Pinpoint the cell where the given text exists, returning its (X, Y) midpoint coordinate. 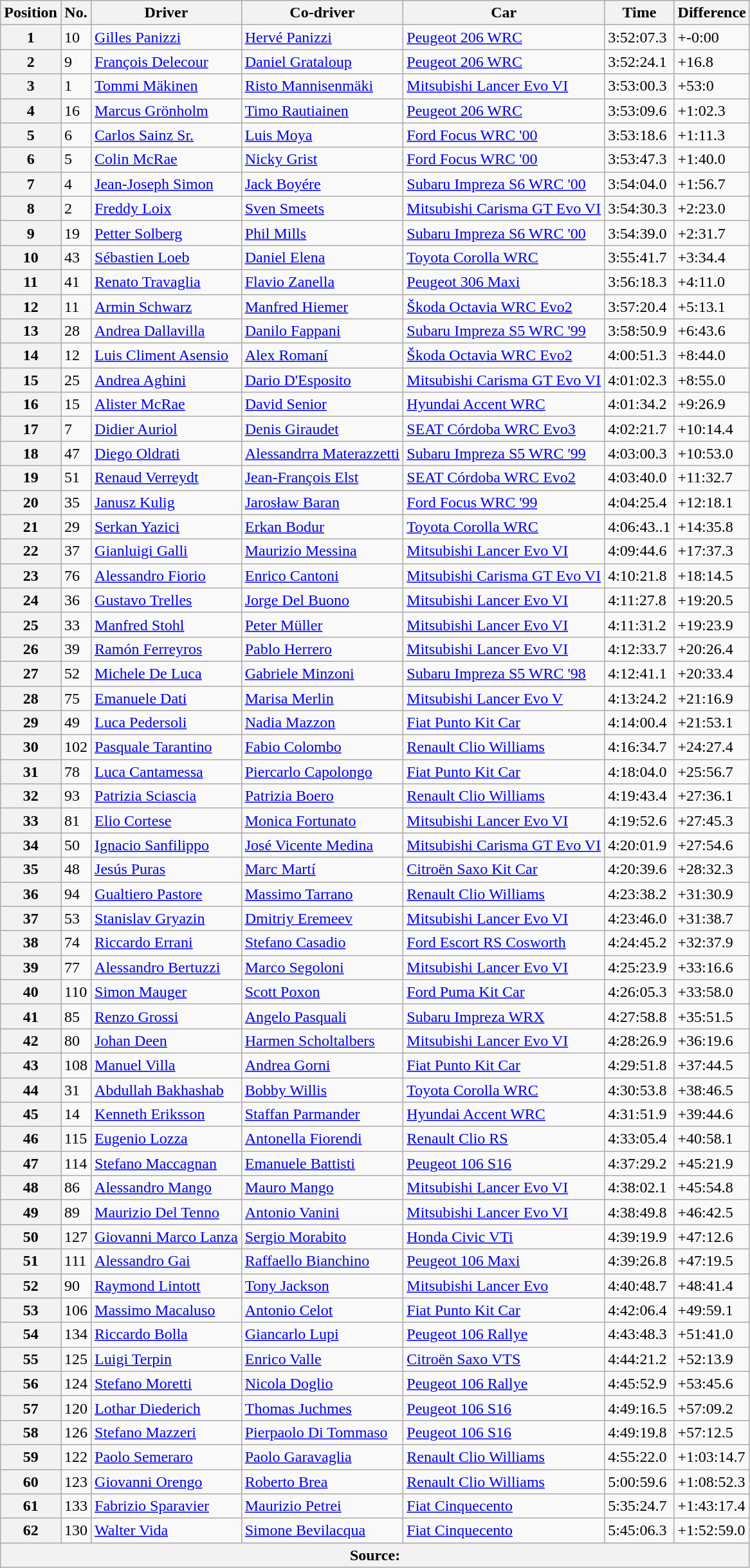
4:31:51.9 (639, 1115)
86 (76, 1188)
61 (31, 1506)
+1:11.3 (711, 135)
Stanislav Gryazin (167, 918)
4:40:48.7 (639, 1286)
Fabio Colombo (322, 747)
Marc Martí (322, 870)
+49:59.1 (711, 1310)
75 (76, 698)
Serkan Yazici (167, 527)
Renault Clio RS (504, 1139)
133 (76, 1506)
Antonio Celot (322, 1310)
+10:53.0 (711, 453)
+21:16.9 (711, 698)
Patrizia Boero (322, 796)
Renato Travaglia (167, 282)
Alessandrra Materazzetti (322, 453)
Subaru Impreza WRX (504, 1016)
Sergio Morabito (322, 1237)
Abdullah Bakhashab (167, 1090)
+1:08:52.3 (711, 1481)
93 (76, 796)
81 (76, 821)
4:01:34.2 (639, 405)
Nicky Grist (322, 160)
4:42:06.4 (639, 1310)
Co-driver (322, 13)
123 (76, 1481)
Monica Fortunato (322, 821)
Stefano Mazzeri (167, 1432)
3:55:41.7 (639, 257)
Enrico Valle (322, 1359)
77 (76, 967)
+53:45.6 (711, 1383)
3:52:07.3 (639, 37)
4:09:44.6 (639, 551)
Gualtiero Pastore (167, 894)
Pasquale Tarantino (167, 747)
4:11:31.2 (639, 624)
Gilles Panizzi (167, 37)
Andrea Aghini (167, 380)
Tony Jackson (322, 1286)
4:02:21.7 (639, 429)
Timo Rautiainen (322, 111)
+21:53.1 (711, 723)
Riccardo Bolla (167, 1335)
Petter Solberg (167, 233)
+1:56.7 (711, 184)
Piercarlo Capolongo (322, 772)
Nadia Mazzon (322, 723)
+57:09.2 (711, 1408)
Denis Giraudet (322, 429)
59 (31, 1457)
3:54:39.0 (639, 233)
94 (76, 894)
+20:33.4 (711, 673)
SEAT Córdoba WRC Evo2 (504, 478)
4:20:01.9 (639, 845)
+45:54.8 (711, 1188)
+1:02.3 (711, 111)
+27:45.3 (711, 821)
90 (76, 1286)
3:53:18.6 (639, 135)
Eugenio Lozza (167, 1139)
+17:37.3 (711, 551)
Andrea Dallavilla (167, 331)
4:23:38.2 (639, 894)
José Vicente Medina (322, 845)
62 (31, 1531)
François Delecour (167, 62)
4:27:58.8 (639, 1016)
58 (31, 1432)
+8:44.0 (711, 356)
22 (31, 551)
4:30:53.8 (639, 1090)
34 (31, 845)
4:25:23.9 (639, 967)
+27:36.1 (711, 796)
78 (76, 772)
Raymond Lintott (167, 1286)
Ford Puma Kit Car (504, 992)
Simon Mauger (167, 992)
Angelo Pasquali (322, 1016)
+5:13.1 (711, 307)
74 (76, 943)
+37:44.5 (711, 1065)
32 (31, 796)
21 (31, 527)
+38:46.5 (711, 1090)
Hervé Panizzi (322, 37)
54 (31, 1335)
+33:16.6 (711, 967)
Stefano Casadio (322, 943)
44 (31, 1090)
102 (76, 747)
Colin McRae (167, 160)
Stefano Moretti (167, 1383)
Luis Climent Asensio (167, 356)
Maurizio Petrei (322, 1506)
Difference (711, 13)
+24:27.4 (711, 747)
Position (31, 13)
Stefano Maccagnan (167, 1163)
3:53:00.3 (639, 86)
4:16:34.7 (639, 747)
8 (31, 208)
Raffaello Bianchino (322, 1261)
Lothar Diederich (167, 1408)
+3:34.4 (711, 257)
Maurizio Messina (322, 551)
4:11:27.8 (639, 600)
4:26:05.3 (639, 992)
57 (31, 1408)
Citroën Saxo VTS (504, 1359)
Giancarlo Lupi (322, 1335)
Scott Poxon (322, 992)
+10:14.4 (711, 429)
+14:35.8 (711, 527)
+6:43.6 (711, 331)
Paolo Garavaglia (322, 1457)
5:45:06.3 (639, 1531)
3:53:47.3 (639, 160)
4:33:05.4 (639, 1139)
+31:30.9 (711, 894)
Driver (167, 13)
4:10:21.8 (639, 576)
134 (76, 1335)
Dmitriy Eremeev (322, 918)
+19:23.9 (711, 624)
45 (31, 1115)
Jesús Puras (167, 870)
106 (76, 1310)
4:14:00.4 (639, 723)
24 (31, 600)
Risto Mannisenmäki (322, 86)
Marisa Merlin (322, 698)
+48:41.4 (711, 1286)
110 (76, 992)
4:24:45.2 (639, 943)
Luca Pedersoli (167, 723)
46 (31, 1139)
Roberto Brea (322, 1481)
+-0:00 (711, 37)
3 (31, 86)
+36:19.6 (711, 1041)
Alex Romaní (322, 356)
Alessandro Fiorio (167, 576)
4:20:39.6 (639, 870)
4:43:48.3 (639, 1335)
Ford Focus WRC '99 (504, 502)
20 (31, 502)
+47:12.6 (711, 1237)
127 (76, 1237)
David Senior (322, 405)
Peugeot 106 Maxi (504, 1261)
4:39:19.9 (639, 1237)
Kenneth Eriksson (167, 1115)
4:28:26.9 (639, 1041)
124 (76, 1383)
38 (31, 943)
Andrea Gorni (322, 1065)
+4:11.0 (711, 282)
+2:31.7 (711, 233)
Staffan Parmander (322, 1115)
Daniel Elena (322, 257)
Mitsubishi Lancer Evo V (504, 698)
3:56:18.3 (639, 282)
108 (76, 1065)
130 (76, 1531)
Didier Auriol (167, 429)
Flavio Zanella (322, 282)
4:49:16.5 (639, 1408)
80 (76, 1041)
+1:03:14.7 (711, 1457)
Jarosław Baran (322, 502)
+39:44.6 (711, 1115)
+1:40.0 (711, 160)
Walter Vida (167, 1531)
30 (31, 747)
4:03:40.0 (639, 478)
Nicola Doglio (322, 1383)
4:12:41.1 (639, 673)
+40:58.1 (711, 1139)
Ramón Ferreyros (167, 649)
40 (31, 992)
3:54:30.3 (639, 208)
3:58:50.9 (639, 331)
+33:58.0 (711, 992)
Emanuele Battisti (322, 1163)
5:00:59.6 (639, 1481)
4:44:21.2 (639, 1359)
+51:41.0 (711, 1335)
4:01:02.3 (639, 380)
4:13:24.2 (639, 698)
+2:23.0 (711, 208)
4:45:52.9 (639, 1383)
Janusz Kulig (167, 502)
Marcus Grönholm (167, 111)
4:37:29.2 (639, 1163)
Pierpaolo Di Tommaso (322, 1432)
115 (76, 1139)
Patrizia Sciascia (167, 796)
Paolo Semeraro (167, 1457)
Bobby Willis (322, 1090)
+32:37.9 (711, 943)
Antonella Fiorendi (322, 1139)
Peter Müller (322, 624)
Thomas Juchmes (322, 1408)
120 (76, 1408)
+18:14.5 (711, 576)
Dario D'Esposito (322, 380)
+1:52:59.0 (711, 1531)
+9:26.9 (711, 405)
13 (31, 331)
4:19:43.4 (639, 796)
Jorge Del Buono (322, 600)
+16.8 (711, 62)
55 (31, 1359)
4:18:04.0 (639, 772)
Marco Segoloni (322, 967)
Subaru Impreza S5 WRC '98 (504, 673)
+1:43:17.4 (711, 1506)
Giovanni Orengo (167, 1481)
Michele De Luca (167, 673)
17 (31, 429)
4:38:02.1 (639, 1188)
+53:0 (711, 86)
5:35:24.7 (639, 1506)
+19:20.5 (711, 600)
Fabrizio Sparavier (167, 1506)
No. (76, 13)
85 (76, 1016)
Danilo Fappani (322, 331)
Massimo Macaluso (167, 1310)
SEAT Córdoba WRC Evo3 (504, 429)
Sébastien Loeb (167, 257)
4:04:25.4 (639, 502)
3:54:04.0 (639, 184)
+8:55.0 (711, 380)
4:49:19.8 (639, 1432)
126 (76, 1432)
4:03:00.3 (639, 453)
4:06:43..1 (639, 527)
+25:56.7 (711, 772)
Erkan Bodur (322, 527)
Manfred Hiemer (322, 307)
56 (31, 1383)
Peugeot 306 Maxi (504, 282)
Manuel Villa (167, 1065)
Jack Boyére (322, 184)
Alessandro Bertuzzi (167, 967)
+31:38.7 (711, 918)
+52:13.9 (711, 1359)
3:57:20.4 (639, 307)
122 (76, 1457)
+35:51.5 (711, 1016)
Ford Escort RS Cosworth (504, 943)
Freddy Loix (167, 208)
4:29:51.8 (639, 1065)
Car (504, 13)
Mauro Mango (322, 1188)
Elio Cortese (167, 821)
4:39:26.8 (639, 1261)
Carlos Sainz Sr. (167, 135)
Sven Smeets (322, 208)
Citroën Saxo Kit Car (504, 870)
Emanuele Dati (167, 698)
+20:26.4 (711, 649)
Simone Bevilacqua (322, 1531)
4:38:49.8 (639, 1212)
89 (76, 1212)
4:55:22.0 (639, 1457)
Luca Cantamessa (167, 772)
Jean-Joseph Simon (167, 184)
26 (31, 649)
42 (31, 1041)
Alister McRae (167, 405)
Mitsubishi Lancer Evo (504, 1286)
+27:54.6 (711, 845)
Renzo Grossi (167, 1016)
125 (76, 1359)
114 (76, 1163)
3:53:09.6 (639, 111)
Alessandro Mango (167, 1188)
111 (76, 1261)
+57:12.5 (711, 1432)
+47:19.5 (711, 1261)
+45:21.9 (711, 1163)
60 (31, 1481)
Jean-François Elst (322, 478)
Enrico Cantoni (322, 576)
Renaud Verreydt (167, 478)
Luis Moya (322, 135)
+28:32.3 (711, 870)
Johan Deen (167, 1041)
27 (31, 673)
4:00:51.3 (639, 356)
+11:32.7 (711, 478)
Alessandro Gai (167, 1261)
+46:42.5 (711, 1212)
23 (31, 576)
Giovanni Marco Lanza (167, 1237)
Gianluigi Galli (167, 551)
Maurizio Del Tenno (167, 1212)
Armin Schwarz (167, 307)
Daniel Grataloup (322, 62)
Time (639, 13)
76 (76, 576)
Luigi Terpin (167, 1359)
Honda Civic VTi (504, 1237)
Harmen Scholtalbers (322, 1041)
Pablo Herrero (322, 649)
Source: (376, 1555)
Riccardo Errani (167, 943)
4:12:33.7 (639, 649)
Massimo Tarrano (322, 894)
Tommi Mäkinen (167, 86)
Gabriele Minzoni (322, 673)
Antonio Vanini (322, 1212)
+12:18.1 (711, 502)
Diego Oldrati (167, 453)
Gustavo Trelles (167, 600)
4:19:52.6 (639, 821)
3:52:24.1 (639, 62)
Ignacio Sanfilippo (167, 845)
18 (31, 453)
4:23:46.0 (639, 918)
Phil Mills (322, 233)
Manfred Stohl (167, 624)
